Search for the cell housing the specified text and yield its (X, Y) center coordinate. 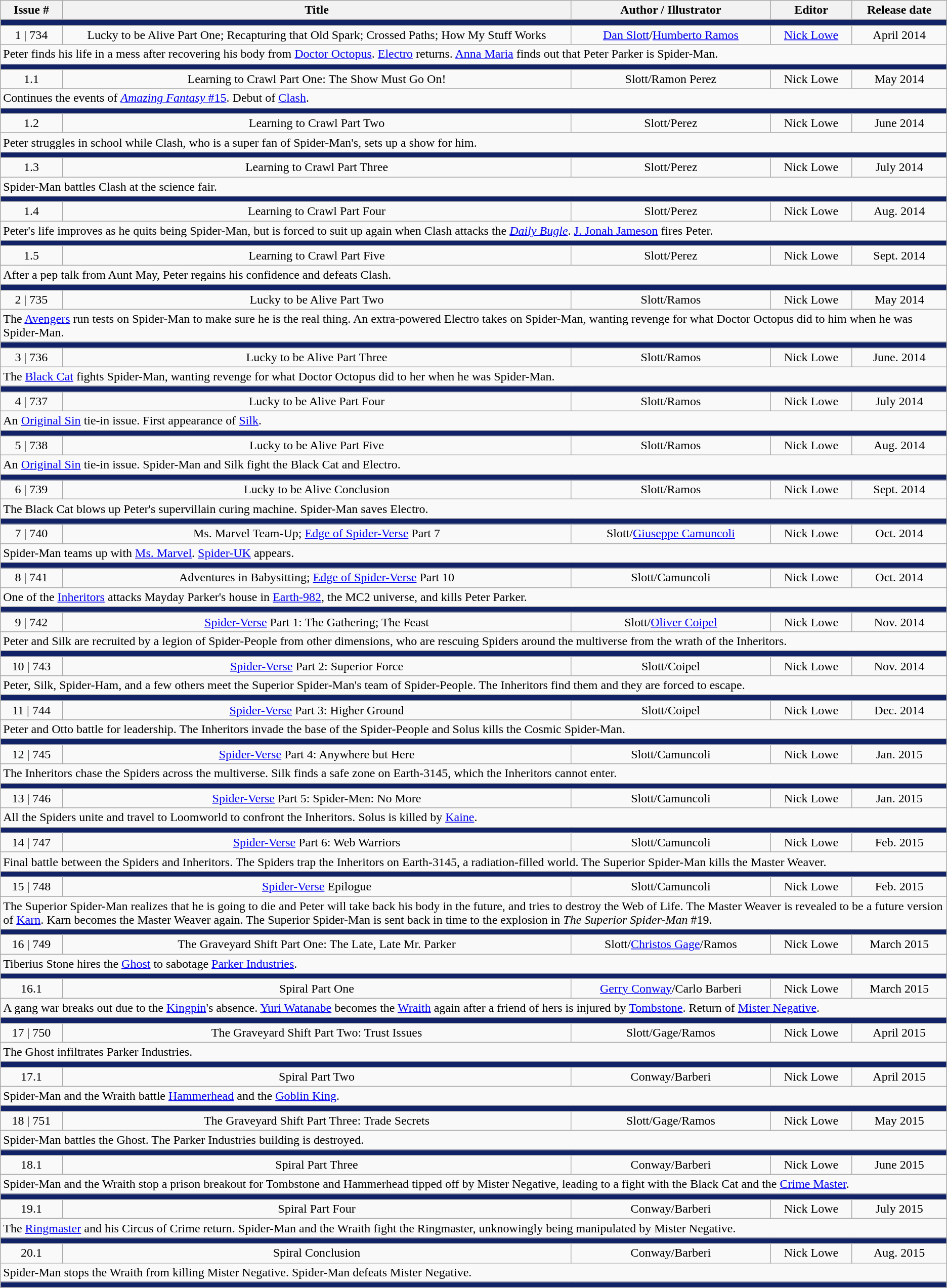
18.1 (31, 1165)
The Graveyard Shift Part Three: Trade Secrets (317, 1121)
An Original Sin tie-in issue. Spider-Man and Silk fight the Black Cat and Electro. (473, 465)
All the Spiders unite and travel to Loomworld to confront the Inheritors. Solus is killed by Kaine. (473, 818)
Spiral Part Three (317, 1165)
1.5 (31, 255)
Author / Illustrator (671, 10)
July 2015 (899, 1209)
Peter's life improves as he quits being Spider-Man, but is forced to suit up again when Clash attacks the Daily Bugle. J. Jonah Jameson fires Peter. (473, 231)
4 | 737 (31, 401)
19.1 (31, 1209)
The Ghost infiltrates Parker Industries. (473, 1052)
20.1 (31, 1253)
The Ringmaster and his Circus of Crime return. Spider-Man and the Wraith fight the Ringmaster, unknowingly being manipulated by Mister Negative. (473, 1228)
Tiberius Stone hires the Ghost to sabotage Parker Industries. (473, 964)
Learning to Crawl Part Five (317, 255)
Spider-Man stops the Wraith from killing Mister Negative. Spider-Man defeats Mister Negative. (473, 1272)
Slott/Christos Gage/Ramos (671, 944)
June 2014 (899, 123)
Slott/Oliver Coipel (671, 622)
April 2014 (899, 35)
Lucky to be Alive Part Three (317, 357)
Learning to Crawl Part One: The Show Must Go On! (317, 79)
Spider-Verse Part 4: Anywhere but Here (317, 754)
14 | 747 (31, 842)
Learning to Crawl Part Two (317, 123)
15 | 748 (31, 886)
Spider-Verse Part 2: Superior Force (317, 666)
The Graveyard Shift Part One: The Late, Late Mr. Parker (317, 944)
10 | 743 (31, 666)
13 | 746 (31, 798)
18 | 751 (31, 1121)
Lucky to be Alive Part Two (317, 299)
17 | 750 (31, 1033)
The Black Cat blows up Peter's supervillain curing machine. Spider-Man saves Electro. (473, 509)
Release date (899, 10)
The Inheritors chase the Spiders across the multiverse. Silk finds a safe zone on Earth-3145, which the Inheritors cannot enter. (473, 774)
1.2 (31, 123)
The Graveyard Shift Part Two: Trust Issues (317, 1033)
May 2015 (899, 1121)
Learning to Crawl Part Four (317, 211)
Adventures in Babysitting; Edge of Spider-Verse Part 10 (317, 578)
Ms. Marvel Team-Up; Edge of Spider-Verse Part 7 (317, 534)
Lucky to be Alive Part Four (317, 401)
Spider-Man battles the Ghost. The Parker Industries building is destroyed. (473, 1140)
12 | 745 (31, 754)
Spider-Verse Part 1: The Gathering; The Feast (317, 622)
Spiral Part One (317, 989)
Dec. 2014 (899, 710)
7 | 740 (31, 534)
Editor (811, 10)
1.3 (31, 167)
Lucky to be Alive Part One; Recapturing that Old Spark; Crossed Paths; How My Stuff Works (317, 35)
6 | 739 (31, 490)
Learning to Crawl Part Three (317, 167)
16.1 (31, 989)
Spider-Verse Part 3: Higher Ground (317, 710)
Peter struggles in school while Clash, who is a super fan of Spider-Man's, sets up a show for him. (473, 142)
June 2015 (899, 1165)
Spiral Part Four (317, 1209)
Spider-Man battles Clash at the science fair. (473, 187)
Spider-Verse Part 5: Spider-Men: No More (317, 798)
One of the Inheritors attacks Mayday Parker's house in Earth-982, the MC2 universe, and kills Peter Parker. (473, 597)
After a pep talk from Aunt May, Peter regains his confidence and defeats Clash. (473, 275)
Title (317, 10)
Spiral Part Two (317, 1077)
Peter finds his life in a mess after recovering his body from Doctor Octopus. Electro returns. Anna Maria finds out that Peter Parker is Spider-Man. (473, 54)
Peter and Otto battle for leadership. The Inheritors invade the base of the Spider-People and Solus kills the Cosmic Spider-Man. (473, 729)
Spiral Conclusion (317, 1253)
5 | 738 (31, 446)
8 | 741 (31, 578)
Spider-Man and the Wraith battle Hammerhead and the Goblin King. (473, 1096)
Lucky to be Alive Conclusion (317, 490)
Spider-Verse Part 6: Web Warriors (317, 842)
3 | 736 (31, 357)
Slott/Ramon Perez (671, 79)
17.1 (31, 1077)
An Original Sin tie-in issue. First appearance of Silk. (473, 420)
16 | 749 (31, 944)
1.4 (31, 211)
June. 2014 (899, 357)
Slott/Giuseppe Camuncoli (671, 534)
Continues the events of Amazing Fantasy #15. Debut of Clash. (473, 98)
11 | 744 (31, 710)
Lucky to be Alive Part Five (317, 446)
Gerry Conway/Carlo Barberi (671, 989)
Dan Slott/Humberto Ramos (671, 35)
The Black Cat fights Spider-Man, wanting revenge for what Doctor Octopus did to her when he was Spider-Man. (473, 376)
Spider-Man teams up with Ms. Marvel. Spider-UK appears. (473, 553)
Spider-Verse Epilogue (317, 886)
9 | 742 (31, 622)
1 | 734 (31, 35)
2 | 735 (31, 299)
1.1 (31, 79)
Aug. 2015 (899, 1253)
Issue # (31, 10)
